Search for the cell housing the specified text and yield its (X, Y) center coordinate. 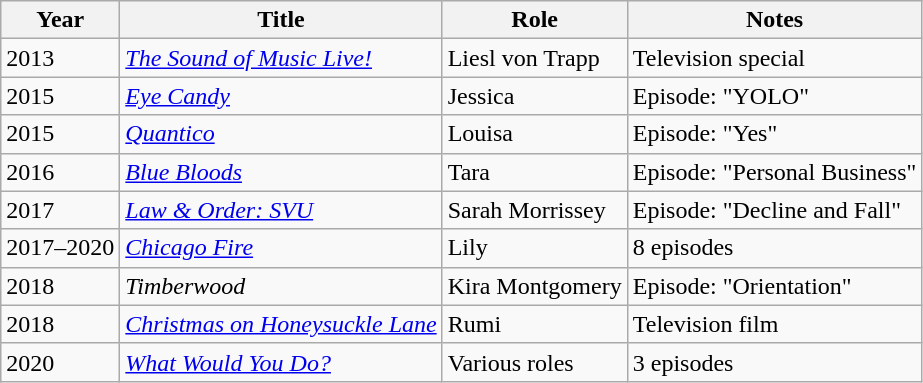
Chicago Fire (281, 248)
Various roles (534, 362)
Louisa (534, 134)
8 episodes (774, 248)
Television special (774, 58)
Sarah Morrissey (534, 210)
Eye Candy (281, 96)
Law & Order: SVU (281, 210)
2013 (60, 58)
Timberwood (281, 286)
Episode: "Orientation" (774, 286)
Notes (774, 20)
2017–2020 (60, 248)
2016 (60, 172)
Jessica (534, 96)
Lily (534, 248)
Blue Bloods (281, 172)
Rumi (534, 324)
2017 (60, 210)
Episode: "Yes" (774, 134)
2020 (60, 362)
Episode: "Personal Business" (774, 172)
Christmas on Honeysuckle Lane (281, 324)
Liesl von Trapp (534, 58)
Television film (774, 324)
Episode: "YOLO" (774, 96)
3 episodes (774, 362)
Tara (534, 172)
Role (534, 20)
The Sound of Music Live! (281, 58)
Title (281, 20)
What Would You Do? (281, 362)
Quantico (281, 134)
Episode: "Decline and Fall" (774, 210)
Year (60, 20)
Kira Montgomery (534, 286)
